Identify which cell holds the provided text, then report its [x, y] central coordinate. 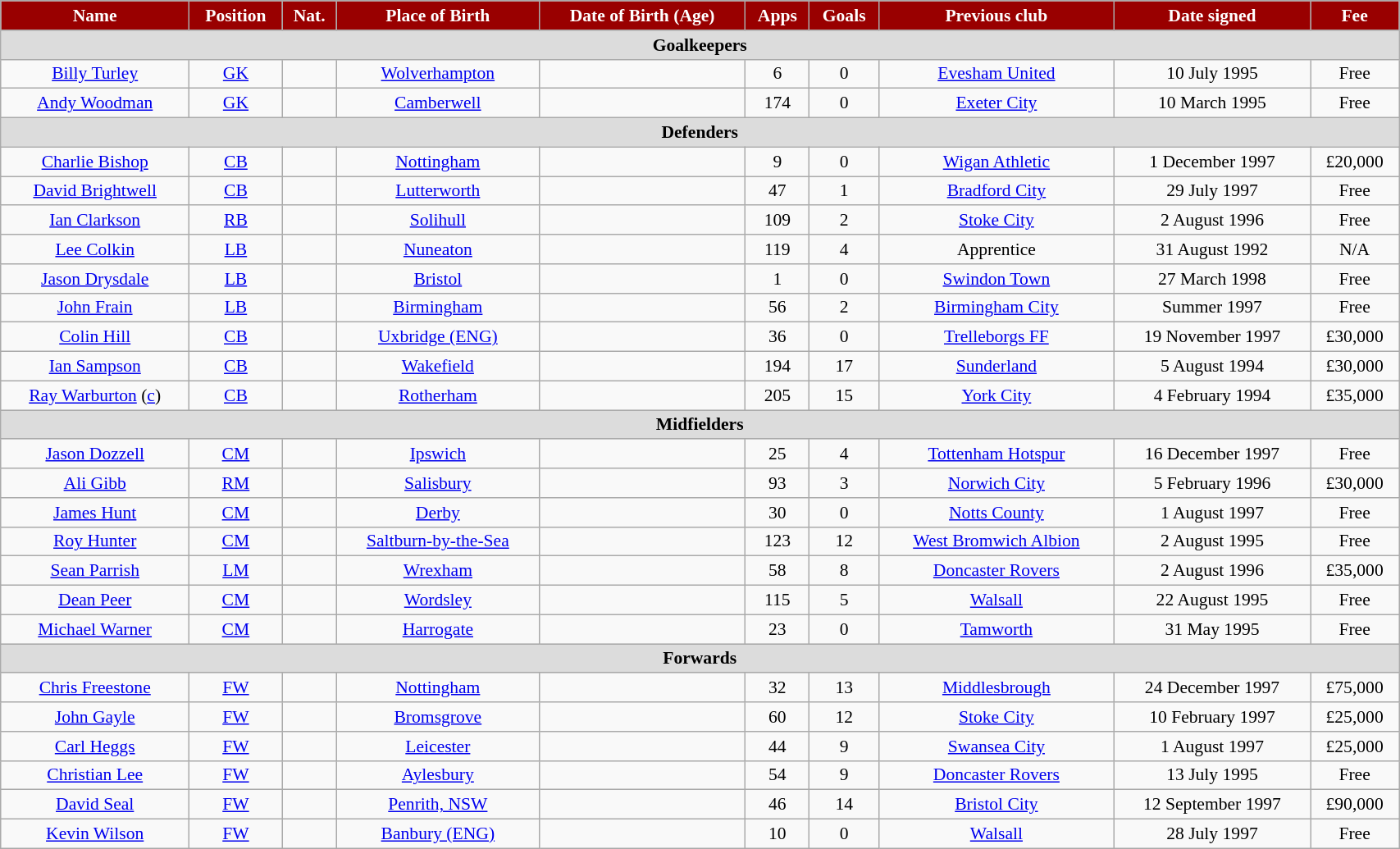
Harrogate [438, 629]
Bradford City [996, 191]
Place of Birth [438, 16]
York City [996, 395]
Derby [438, 513]
Solihull [438, 221]
Ali Gibb [95, 483]
15 [845, 395]
James Hunt [95, 513]
Swindon Town [996, 279]
25 [778, 454]
Name [95, 16]
Ipswich [438, 454]
17 [845, 367]
Wordsley [438, 600]
5 August 1994 [1212, 367]
Rotherham [438, 395]
Andy Woodman [95, 103]
Notts County [996, 513]
Bristol [438, 279]
Uxbridge (ENG) [438, 337]
56 [778, 308]
LM [236, 571]
31 August 1992 [1212, 249]
John Gayle [95, 717]
David Seal [95, 805]
Date signed [1212, 16]
31 May 1995 [1212, 629]
Kevin Wilson [95, 834]
4 February 1994 [1212, 395]
16 December 1997 [1212, 454]
Billy Turley [95, 74]
Bromsgrove [438, 717]
Birmingham City [996, 308]
Michael Warner [95, 629]
Penrith, NSW [438, 805]
205 [778, 395]
Lee Colkin [95, 249]
60 [778, 717]
5 [845, 600]
Ray Warburton (c) [95, 395]
10 February 1997 [1212, 717]
Sunderland [996, 367]
Salisbury [438, 483]
Birmingham [438, 308]
10 March 1995 [1212, 103]
58 [778, 571]
123 [778, 541]
Roy Hunter [95, 541]
174 [778, 103]
Chris Freestone [95, 688]
£20,000 [1355, 162]
Leicester [438, 746]
Summer 1997 [1212, 308]
Wakefield [438, 367]
2 August 1995 [1212, 541]
Aylesbury [438, 775]
Tamworth [996, 629]
John Frain [95, 308]
Ian Clarkson [95, 221]
Wigan Athletic [996, 162]
Wolverhampton [438, 74]
Bristol City [996, 805]
Camberwell [438, 103]
Charlie Bishop [95, 162]
Banbury (ENG) [438, 834]
£75,000 [1355, 688]
29 July 1997 [1212, 191]
Jason Drysdale [95, 279]
Apps [778, 16]
Goalkeepers [700, 45]
Midfielders [700, 425]
Forwards [700, 659]
Tottenham Hotspur [996, 454]
14 [845, 805]
6 [778, 74]
10 July 1995 [1212, 74]
David Brightwell [95, 191]
23 [778, 629]
Date of Birth (Age) [641, 16]
109 [778, 221]
Exeter City [996, 103]
Colin Hill [95, 337]
5 February 1996 [1212, 483]
Trelleborgs FF [996, 337]
13 July 1995 [1212, 775]
Goals [845, 16]
3 [845, 483]
Christian Lee [95, 775]
Position [236, 16]
Fee [1355, 16]
Defenders [700, 133]
30 [778, 513]
Swansea City [996, 746]
Sean Parrish [95, 571]
Nuneaton [438, 249]
47 [778, 191]
19 November 1997 [1212, 337]
13 [845, 688]
Apprentice [996, 249]
10 [778, 834]
Previous club [996, 16]
8 [845, 571]
32 [778, 688]
West Bromwich Albion [996, 541]
RM [236, 483]
194 [778, 367]
Ian Sampson [95, 367]
36 [778, 337]
1 December 1997 [1212, 162]
46 [778, 805]
12 September 1997 [1212, 805]
27 March 1998 [1212, 279]
Wrexham [438, 571]
Jason Dozzell [95, 454]
119 [778, 249]
Lutterworth [438, 191]
Carl Heggs [95, 746]
22 August 1995 [1212, 600]
RB [236, 221]
Nat. [309, 16]
115 [778, 600]
44 [778, 746]
Dean Peer [95, 600]
93 [778, 483]
24 December 1997 [1212, 688]
28 July 1997 [1212, 834]
Evesham United [996, 74]
N/A [1355, 249]
£90,000 [1355, 805]
Saltburn-by-the-Sea [438, 541]
Norwich City [996, 483]
54 [778, 775]
Middlesbrough [996, 688]
